Extract the [X, Y] coordinate from the center of the cell holding the provided text.  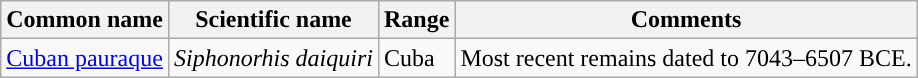
Scientific name [273, 20]
Cuba [416, 58]
Common name [85, 20]
Comments [686, 20]
Siphonorhis daiquiri [273, 58]
Range [416, 20]
Cuban pauraque [85, 58]
Most recent remains dated to 7043–6507 BCE. [686, 58]
